Return the [X, Y] coordinate for the center point of the cell that contains the specified text.  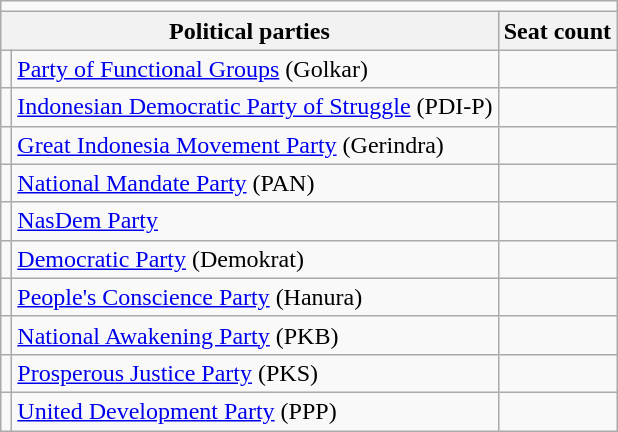
United Development Party (PPP) [255, 411]
Seat count [557, 31]
Party of Functional Groups (Golkar) [255, 69]
Great Indonesia Movement Party (Gerindra) [255, 145]
National Mandate Party (PAN) [255, 183]
Democratic Party (Demokrat) [255, 259]
Indonesian Democratic Party of Struggle (PDI-P) [255, 107]
Prosperous Justice Party (PKS) [255, 373]
People's Conscience Party (Hanura) [255, 297]
National Awakening Party (PKB) [255, 335]
NasDem Party [255, 221]
Political parties [250, 31]
